Extract the [X, Y] coordinate from the center of the cell holding the provided text.  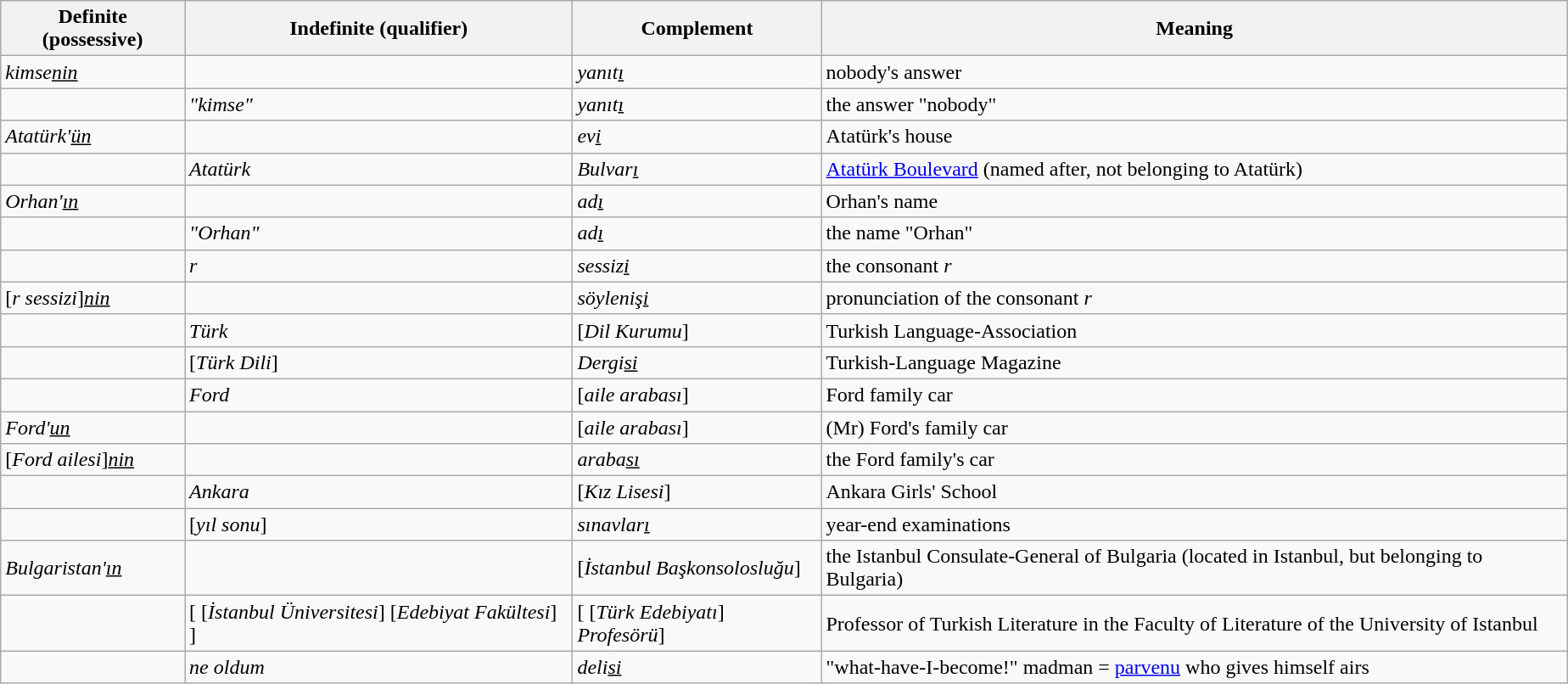
Dergisi [697, 362]
Atatürk [378, 169]
Türk [378, 330]
"kimse" [378, 104]
Indefinite (qualifier) [378, 29]
(Mr) Ford's family car [1195, 427]
kimsenin [93, 72]
[ [İstanbul Üniversitesi] [Edebiyat Fakültesi] ] [378, 623]
[İstanbul Başkonsolosluğu] [697, 569]
Professor of Turkish Literature in the Faculty of Literature of the University of Istanbul [1195, 623]
[Ford ailesi]nin [93, 460]
sessizi [697, 266]
Turkish Language-Association [1195, 330]
Ford [378, 395]
Ford'un [93, 427]
delisi [697, 667]
evi [697, 137]
the name "Orhan" [1195, 233]
[r sessizi]nin [93, 298]
nobody's answer [1195, 72]
Atatürk Boulevard (named after, not belonging to Atatürk) [1195, 169]
Definite (possessive) [93, 29]
the Istanbul Consulate-General of Bulgaria (located in Istanbul, but belonging to Bulgaria) [1195, 569]
Atatürk's house [1195, 137]
[yıl sonu] [378, 524]
Turkish-Language Magazine [1195, 362]
Bulvarı [697, 169]
the answer "nobody" [1195, 104]
Complement [697, 29]
[Türk Dili] [378, 362]
Orhan's name [1195, 201]
[ [Türk Edebiyatı] Profesörü] [697, 623]
arabası [697, 460]
[Kız Lisesi] [697, 492]
Ford family car [1195, 395]
sınavları [697, 524]
söylenişi [697, 298]
Meaning [1195, 29]
Orhan'ın [93, 201]
"Orhan" [378, 233]
Ankara [378, 492]
the consonant r [1195, 266]
Bulgaristan'ın [93, 569]
year-end examinations [1195, 524]
"what-have-I-become!" madman = parvenu who gives himself airs [1195, 667]
the Ford family's car [1195, 460]
Ankara Girls' School [1195, 492]
[Dil Kurumu] [697, 330]
ne oldum [378, 667]
r [378, 266]
pronunciation of the consonant r [1195, 298]
Atatürk'ün [93, 137]
